Scan for the cell matching the given text and deliver its (X, Y) coordinate at center. 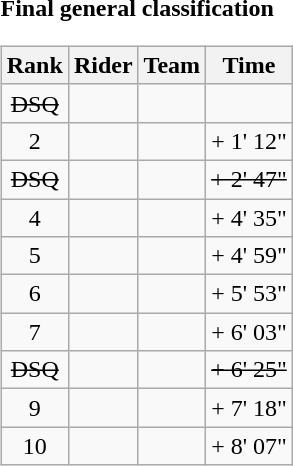
Rider (103, 65)
2 (34, 141)
10 (34, 446)
+ 1' 12" (250, 141)
+ 2' 47" (250, 179)
Time (250, 65)
+ 5' 53" (250, 294)
7 (34, 332)
+ 6' 03" (250, 332)
+ 8' 07" (250, 446)
+ 7' 18" (250, 408)
Rank (34, 65)
5 (34, 256)
Team (172, 65)
+ 4' 35" (250, 217)
6 (34, 294)
9 (34, 408)
4 (34, 217)
+ 4' 59" (250, 256)
+ 6' 25" (250, 370)
